Provide the (x, y) coordinate of the cell's center where the given text is located.  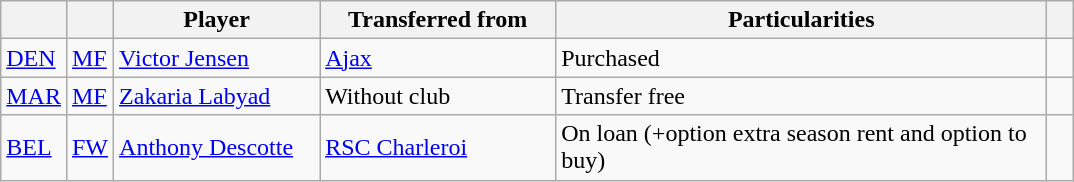
DEN (34, 58)
Zakaria Labyad (217, 96)
FW (90, 148)
MAR (34, 96)
Player (217, 20)
Transferred from (438, 20)
Victor Jensen (217, 58)
Without club (438, 96)
Particularities (802, 20)
On loan (+option extra season rent and option to buy) (802, 148)
Purchased (802, 58)
RSC Charleroi (438, 148)
Ajax (438, 58)
Anthony Descotte (217, 148)
BEL (34, 148)
Transfer free (802, 96)
